Detect which cell encompasses the target text, then output its (X, Y) center coordinate. 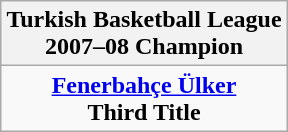
Fenerbahçe Ülker Third Title (144, 98)
Turkish Basketball League 2007–08 Champion (144, 34)
